Scan for the cell matching the given text and deliver its (x, y) coordinate at center. 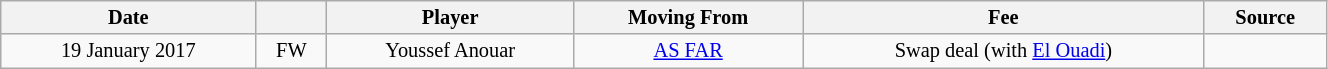
Fee (1004, 17)
Source (1265, 17)
Swap deal (with El Ouadi) (1004, 51)
19 January 2017 (128, 51)
Player (450, 17)
FW (292, 51)
Date (128, 17)
Youssef Anouar (450, 51)
Moving From (688, 17)
AS FAR (688, 51)
